Extract the [X, Y] coordinate from the center of the cell holding the provided text.  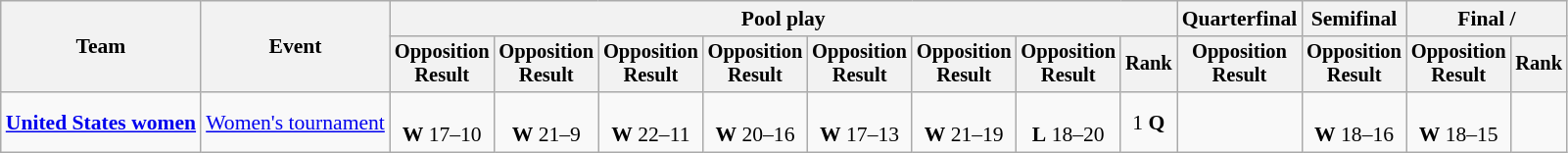
Semifinal [1354, 19]
Women's tournament [296, 122]
W 22–11 [650, 122]
W 17–13 [860, 122]
Team [101, 47]
W 21–9 [546, 122]
L 18–20 [1068, 122]
W 18–16 [1354, 122]
Quarterfinal [1240, 19]
Pool play [784, 19]
W 18–15 [1459, 122]
Final / [1487, 19]
W 20–16 [756, 122]
W 21–19 [964, 122]
W 17–10 [443, 122]
Event [296, 47]
United States women [101, 122]
1 Q [1149, 122]
